Return (x, y) of the center of cell containing provided text 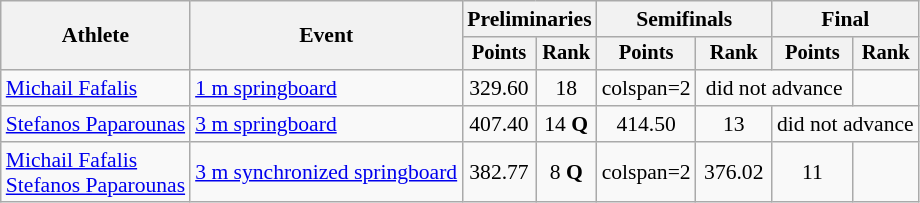
Stefanos Paparounas (96, 124)
Michail Fafalis (96, 88)
14 Q (566, 124)
Athlete (96, 36)
3 m springboard (326, 124)
Final (846, 19)
1 m springboard (326, 88)
407.40 (499, 124)
382.77 (499, 172)
Semifinals (684, 19)
Preliminaries (529, 19)
329.60 (499, 88)
3 m synchronized springboard (326, 172)
414.50 (646, 124)
13 (734, 124)
Event (326, 36)
8 Q (566, 172)
11 (812, 172)
18 (566, 88)
Michail FafalisStefanos Paparounas (96, 172)
376.02 (734, 172)
